Pinpoint the cell where the given text exists, returning its (X, Y) midpoint coordinate. 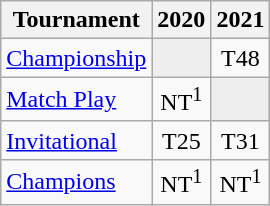
Championship (76, 58)
Tournament (76, 20)
T48 (240, 58)
Match Play (76, 100)
Invitational (76, 140)
T31 (240, 140)
T25 (182, 140)
Champions (76, 182)
2020 (182, 20)
2021 (240, 20)
